Output the (X, Y) coordinate of the center of the cell containing the given text.  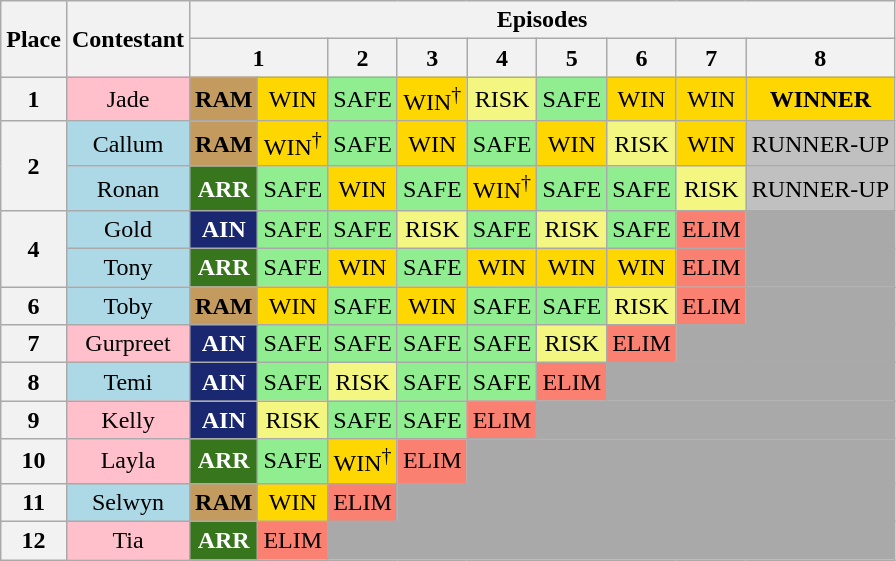
Gurpreet (128, 344)
5 (572, 58)
10 (34, 462)
Episodes (542, 20)
Place (34, 39)
Tony (128, 268)
Toby (128, 306)
Contestant (128, 39)
Kelly (128, 420)
Callum (128, 144)
9 (34, 420)
Layla (128, 462)
Temi (128, 382)
12 (34, 541)
3 (432, 58)
11 (34, 502)
Gold (128, 230)
Ronan (128, 188)
Selwyn (128, 502)
WINNER (820, 100)
Jade (128, 100)
Tia (128, 541)
